Locate the cell with the specified text and output its (x, y) center coordinate. 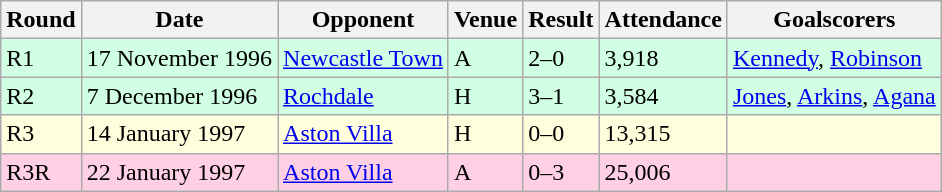
Kennedy, Robinson (834, 58)
17 November 1996 (179, 58)
13,315 (663, 134)
3,584 (663, 96)
R3 (41, 134)
Jones, Arkins, Agana (834, 96)
Newcastle Town (364, 58)
25,006 (663, 172)
14 January 1997 (179, 134)
3–1 (561, 96)
0–3 (561, 172)
Date (179, 20)
Result (561, 20)
0–0 (561, 134)
3,918 (663, 58)
7 December 1996 (179, 96)
Goalscorers (834, 20)
Opponent (364, 20)
22 January 1997 (179, 172)
R2 (41, 96)
Rochdale (364, 96)
Round (41, 20)
Attendance (663, 20)
R1 (41, 58)
Venue (485, 20)
2–0 (561, 58)
R3R (41, 172)
